Determine the (x, y) coordinate at the center of the cell enclosing the given text.  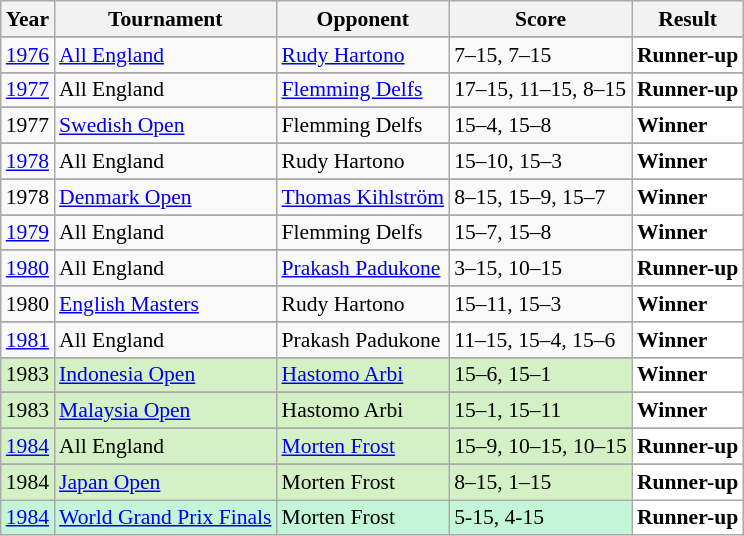
7–15, 7–15 (540, 55)
15–1, 15–11 (540, 411)
1976 (28, 55)
15–4, 15–8 (540, 126)
1979 (28, 233)
Year (28, 19)
Indonesia Open (165, 375)
World Grand Prix Finals (165, 518)
1981 (28, 340)
Opponent (362, 19)
15–11, 15–3 (540, 304)
Swedish Open (165, 126)
15–10, 15–3 (540, 162)
Denmark Open (165, 197)
15–9, 10–15, 10–15 (540, 447)
Result (688, 19)
8–15, 1–15 (540, 482)
15–7, 15–8 (540, 233)
Tournament (165, 19)
5-15, 4-15 (540, 518)
3–15, 10–15 (540, 269)
English Masters (165, 304)
17–15, 11–15, 8–15 (540, 90)
Score (540, 19)
Japan Open (165, 482)
15–6, 15–1 (540, 375)
Malaysia Open (165, 411)
8–15, 15–9, 15–7 (540, 197)
11–15, 15–4, 15–6 (540, 340)
Thomas Kihlström (362, 197)
